From the cell containing the given text, extract its center point as [X, Y] coordinate. 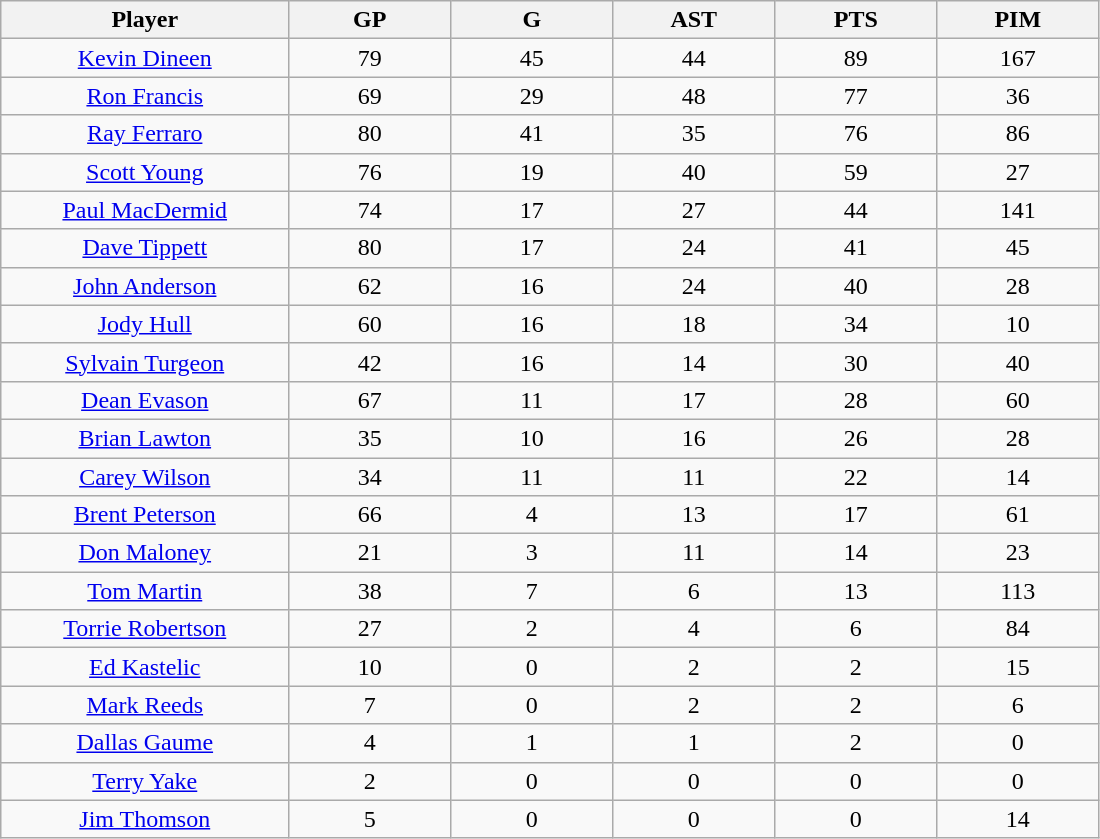
23 [1018, 553]
Brent Peterson [145, 515]
Tom Martin [145, 591]
Player [145, 20]
77 [856, 96]
Scott Young [145, 172]
38 [370, 591]
48 [694, 96]
61 [1018, 515]
Ed Kastelic [145, 667]
84 [1018, 629]
59 [856, 172]
141 [1018, 210]
Terry Yake [145, 781]
Carey Wilson [145, 477]
Brian Lawton [145, 438]
Dave Tippett [145, 248]
67 [370, 400]
Ron Francis [145, 96]
79 [370, 58]
Sylvain Turgeon [145, 362]
Dean Evason [145, 400]
Torrie Robertson [145, 629]
26 [856, 438]
66 [370, 515]
18 [694, 324]
21 [370, 553]
89 [856, 58]
29 [532, 96]
Jim Thomson [145, 819]
167 [1018, 58]
36 [1018, 96]
22 [856, 477]
62 [370, 286]
John Anderson [145, 286]
30 [856, 362]
74 [370, 210]
69 [370, 96]
86 [1018, 134]
Ray Ferraro [145, 134]
Don Maloney [145, 553]
113 [1018, 591]
15 [1018, 667]
42 [370, 362]
PTS [856, 20]
3 [532, 553]
AST [694, 20]
Kevin Dineen [145, 58]
5 [370, 819]
Paul MacDermid [145, 210]
Jody Hull [145, 324]
GP [370, 20]
Mark Reeds [145, 705]
19 [532, 172]
PIM [1018, 20]
Dallas Gaume [145, 743]
G [532, 20]
